Provide the [x, y] coordinate of the cell's center where the given text is located.  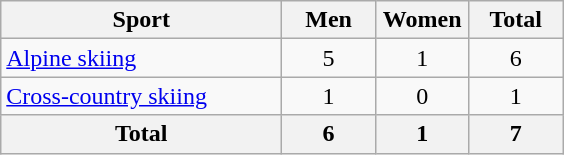
7 [516, 134]
5 [329, 58]
Sport [142, 20]
0 [422, 96]
Women [422, 20]
Alpine skiing [142, 58]
Men [329, 20]
Cross-country skiing [142, 96]
